Extract the (x, y) coordinate from the center of the cell holding the provided text.  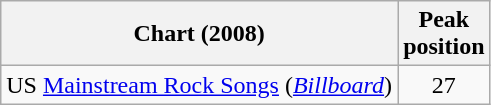
Chart (2008) (200, 34)
Peakposition (444, 34)
US Mainstream Rock Songs (Billboard) (200, 85)
27 (444, 85)
